Return (X, Y) of the center of cell containing provided text 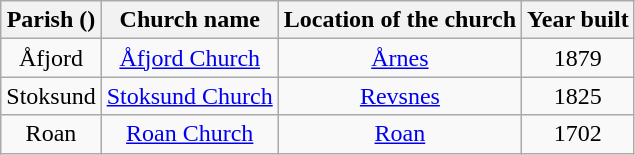
Revsnes (400, 96)
Årnes (400, 58)
Åfjord (51, 58)
1702 (578, 134)
Parish () (51, 20)
Location of the church (400, 20)
Stoksund Church (190, 96)
Åfjord Church (190, 58)
Stoksund (51, 96)
1825 (578, 96)
Church name (190, 20)
Roan Church (190, 134)
Year built (578, 20)
1879 (578, 58)
